From the cell containing the given text, extract its center point as (x, y) coordinate. 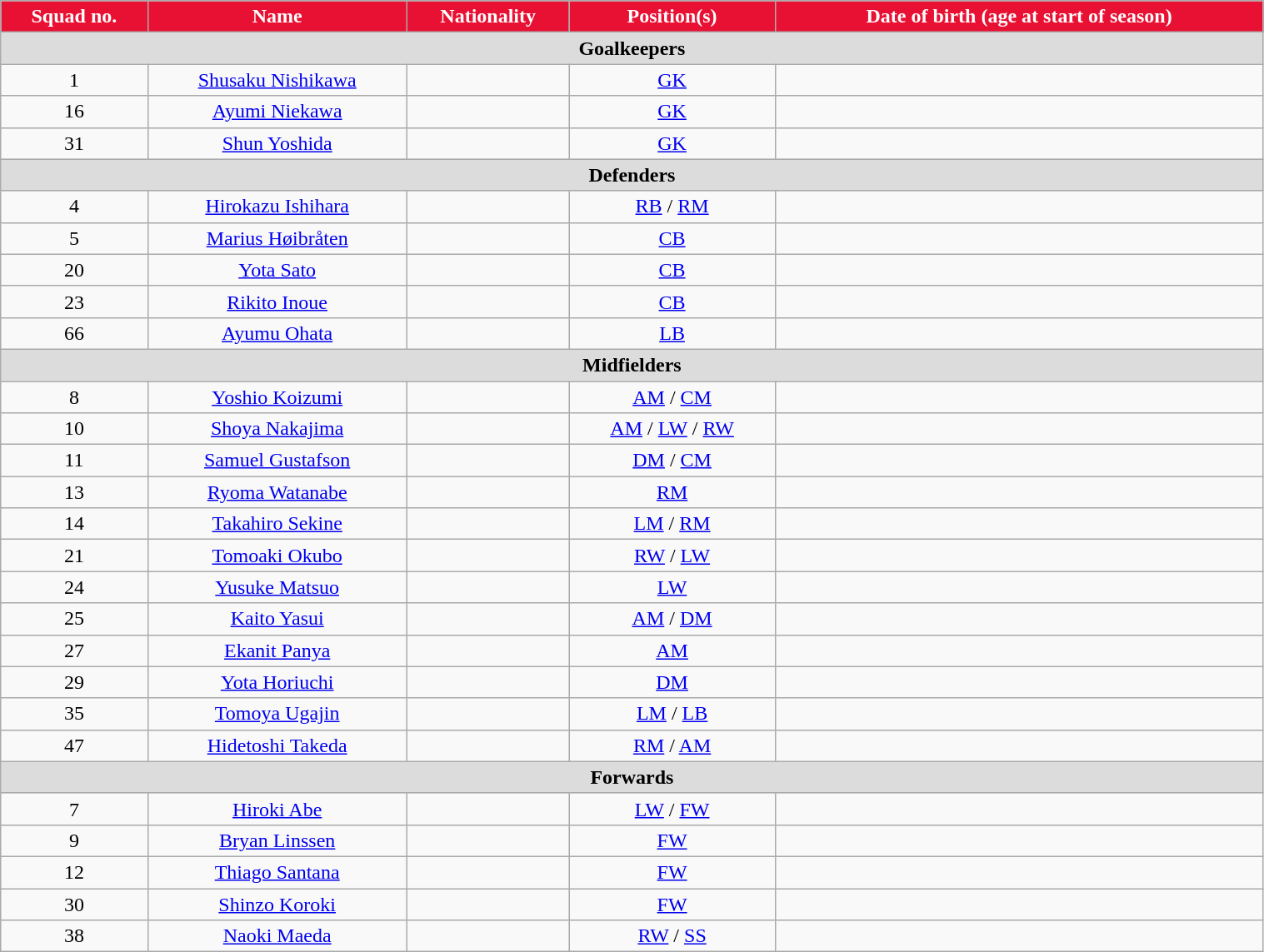
RW / SS (672, 936)
Ryoma Watanabe (277, 492)
Goalkeepers (632, 48)
1 (74, 80)
29 (74, 682)
Hirokazu Ishihara (277, 207)
13 (74, 492)
AM (672, 650)
Hidetoshi Takeda (277, 745)
7 (74, 809)
Bryan Linssen (277, 840)
DM / CM (672, 461)
Date of birth (age at start of season) (1019, 17)
66 (74, 333)
4 (74, 207)
24 (74, 587)
5 (74, 238)
Yusuke Matsuo (277, 587)
27 (74, 650)
RM (672, 492)
31 (74, 143)
23 (74, 302)
RM / AM (672, 745)
Name (277, 17)
35 (74, 714)
Marius Høibråten (277, 238)
Tomoya Ugajin (277, 714)
LM / RM (672, 524)
Ayumi Niekawa (277, 112)
DM (672, 682)
Kaito Yasui (277, 619)
47 (74, 745)
Tomoaki Okubo (277, 556)
9 (74, 840)
38 (74, 936)
30 (74, 904)
Hiroki Abe (277, 809)
LM / LB (672, 714)
RW / LW (672, 556)
LW (672, 587)
LB (672, 333)
Samuel Gustafson (277, 461)
Shun Yoshida (277, 143)
11 (74, 461)
Thiago Santana (277, 872)
Yota Horiuchi (277, 682)
14 (74, 524)
AM / CM (672, 397)
Position(s) (672, 17)
Ekanit Panya (277, 650)
Takahiro Sekine (277, 524)
Defenders (632, 175)
RB / RM (672, 207)
25 (74, 619)
20 (74, 270)
Shinzo Koroki (277, 904)
8 (74, 397)
Squad no. (74, 17)
LW / FW (672, 809)
Shusaku Nishikawa (277, 80)
AM / DM (672, 619)
16 (74, 112)
Shoya Nakajima (277, 429)
Ayumu Ohata (277, 333)
21 (74, 556)
Midfielders (632, 365)
Yoshio Koizumi (277, 397)
Naoki Maeda (277, 936)
Rikito Inoue (277, 302)
Yota Sato (277, 270)
Forwards (632, 777)
AM / LW / RW (672, 429)
10 (74, 429)
12 (74, 872)
Nationality (488, 17)
